Output the [x, y] coordinate of the center of the cell containing the given text.  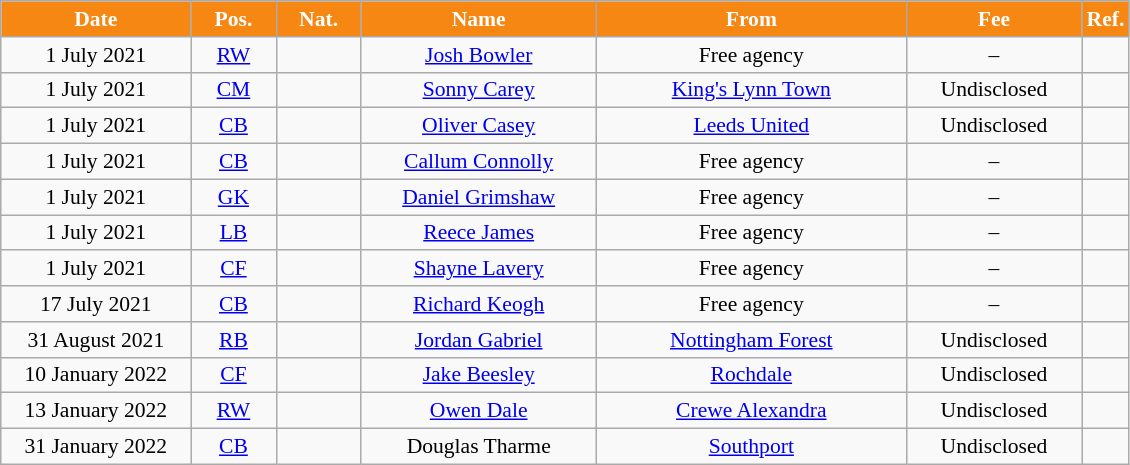
From [751, 19]
17 July 2021 [96, 304]
Nat. [318, 19]
Rochdale [751, 375]
Daniel Grimshaw [478, 197]
Ref. [1106, 19]
Reece James [478, 233]
GK [234, 197]
Shayne Lavery [478, 269]
Fee [994, 19]
RB [234, 340]
Nottingham Forest [751, 340]
Richard Keogh [478, 304]
Name [478, 19]
King's Lynn Town [751, 90]
31 January 2022 [96, 447]
Douglas Tharme [478, 447]
Oliver Casey [478, 126]
Sonny Carey [478, 90]
Owen Dale [478, 411]
31 August 2021 [96, 340]
Crewe Alexandra [751, 411]
LB [234, 233]
Leeds United [751, 126]
Jordan Gabriel [478, 340]
Jake Beesley [478, 375]
13 January 2022 [96, 411]
Callum Connolly [478, 162]
Pos. [234, 19]
Southport [751, 447]
CM [234, 90]
Josh Bowler [478, 55]
Date [96, 19]
10 January 2022 [96, 375]
